Output the [X, Y] coordinate of the center of the cell containing the given text.  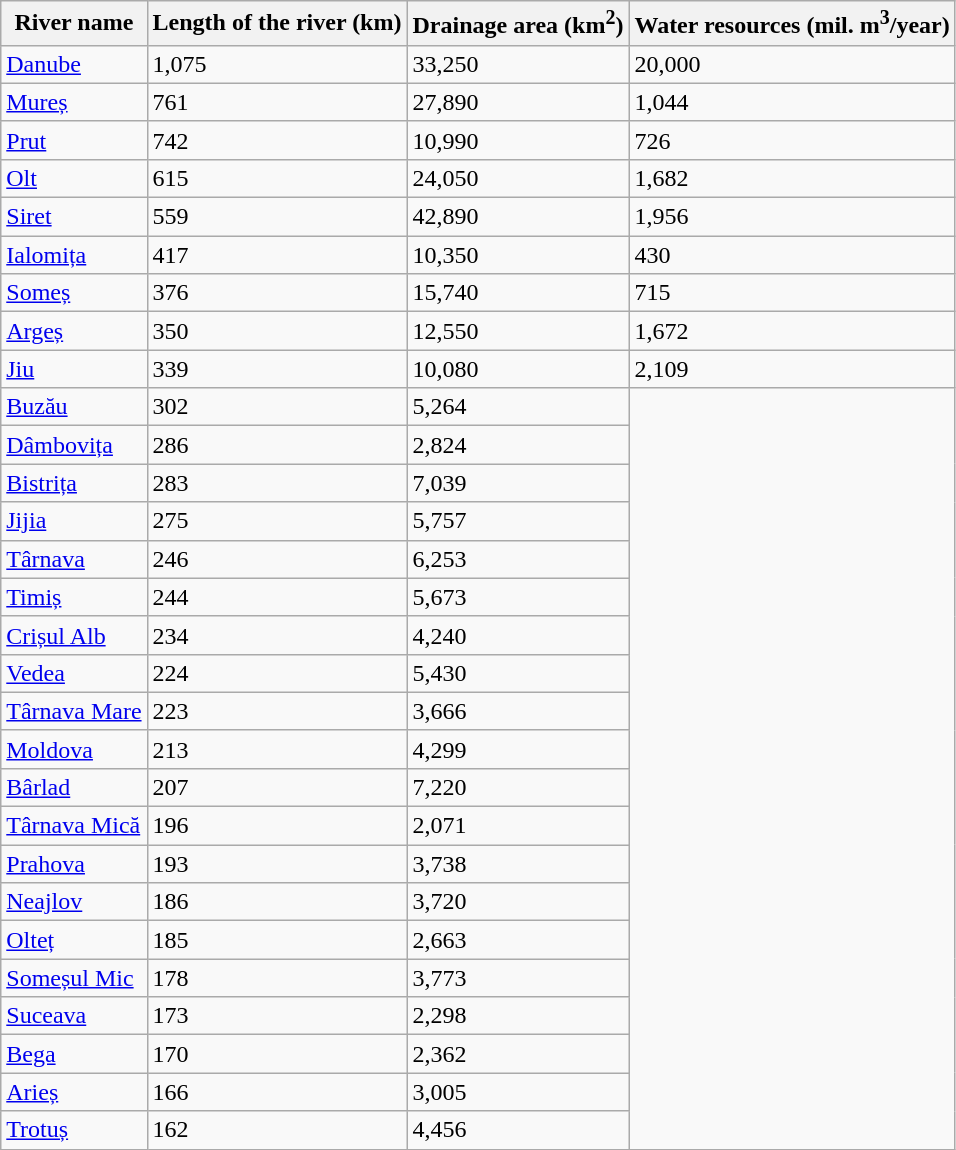
12,550 [518, 331]
350 [277, 331]
615 [277, 178]
2,824 [518, 445]
193 [277, 864]
Ialomița [74, 255]
Danube [74, 64]
7,220 [518, 787]
3,005 [518, 1092]
302 [277, 407]
Târnava Mare [74, 711]
Mureș [74, 102]
286 [277, 445]
5,430 [518, 673]
Olt [74, 178]
Târnava Mică [74, 826]
5,757 [518, 521]
Târnava [74, 559]
Jiu [74, 369]
2,663 [518, 940]
10,990 [518, 140]
Timiș [74, 597]
196 [277, 826]
5,264 [518, 407]
10,080 [518, 369]
Bistrița [74, 483]
1,956 [792, 217]
3,773 [518, 978]
559 [277, 217]
207 [277, 787]
Siret [74, 217]
Buzău [74, 407]
24,050 [518, 178]
Prut [74, 140]
Arieș [74, 1092]
Argeș [74, 331]
186 [277, 902]
Olteț [74, 940]
Prahova [74, 864]
2,298 [518, 1016]
1,672 [792, 331]
4,240 [518, 635]
223 [277, 711]
33,250 [518, 64]
Drainage area (km2) [518, 24]
376 [277, 293]
3,738 [518, 864]
715 [792, 293]
20,000 [792, 64]
178 [277, 978]
244 [277, 597]
2,362 [518, 1054]
Vedea [74, 673]
River name [74, 24]
4,456 [518, 1130]
Bârlad [74, 787]
185 [277, 940]
246 [277, 559]
1,044 [792, 102]
162 [277, 1130]
Bega [74, 1054]
Suceava [74, 1016]
6,253 [518, 559]
3,666 [518, 711]
Crișul Alb [74, 635]
4,299 [518, 749]
Jijia [74, 521]
Someșul Mic [74, 978]
2,109 [792, 369]
1,682 [792, 178]
Moldova [74, 749]
234 [277, 635]
Dâmbovița [74, 445]
742 [277, 140]
Water resources (mil. m3/year) [792, 24]
42,890 [518, 217]
173 [277, 1016]
10,350 [518, 255]
Neajlov [74, 902]
166 [277, 1092]
170 [277, 1054]
3,720 [518, 902]
Length of the river (km) [277, 24]
224 [277, 673]
15,740 [518, 293]
417 [277, 255]
7,039 [518, 483]
5,673 [518, 597]
275 [277, 521]
27,890 [518, 102]
2,071 [518, 826]
Trotuș [74, 1130]
430 [792, 255]
726 [792, 140]
761 [277, 102]
1,075 [277, 64]
339 [277, 369]
213 [277, 749]
283 [277, 483]
Someș [74, 293]
